Return (X, Y) of the center of cell containing provided text 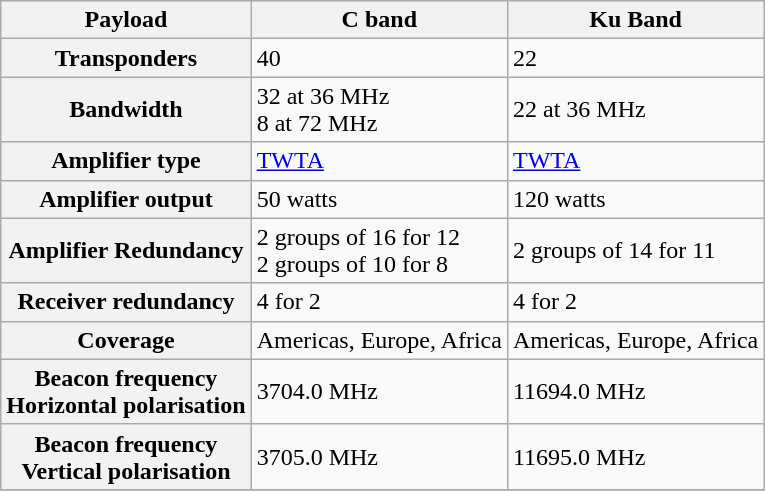
11695.0 MHz (635, 456)
11694.0 MHz (635, 392)
Beacon frequencyVertical polarisation (126, 456)
2 groups of 16 for 122 groups of 10 for 8 (379, 250)
Amplifier type (126, 161)
Payload (126, 20)
120 watts (635, 199)
40 (379, 58)
Transponders (126, 58)
Bandwidth (126, 110)
22 at 36 MHz (635, 110)
Amplifier Redundancy (126, 250)
Coverage (126, 340)
Amplifier output (126, 199)
Beacon frequencyHorizontal polarisation (126, 392)
2 groups of 14 for 11 (635, 250)
32 at 36 MHz8 at 72 MHz (379, 110)
Receiver redundancy (126, 302)
3705.0 MHz (379, 456)
3704.0 MHz (379, 392)
Ku Band (635, 20)
C band (379, 20)
22 (635, 58)
50 watts (379, 199)
